From the cell containing the given text, extract its center point as [x, y] coordinate. 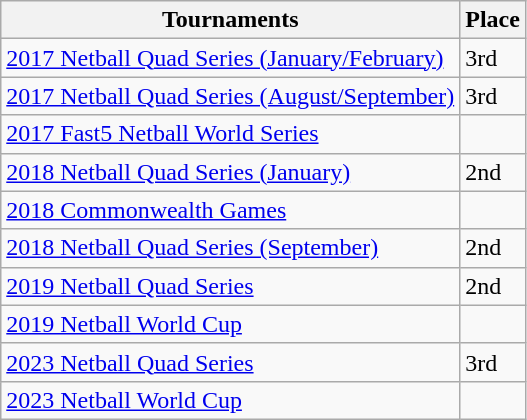
2018 Netball Quad Series (September) [230, 248]
2019 Netball Quad Series [230, 286]
2017 Fast5 Netball World Series [230, 134]
2017 Netball Quad Series (August/September) [230, 96]
Tournaments [230, 20]
Place [493, 20]
2023 Netball Quad Series [230, 362]
2018 Commonwealth Games [230, 210]
2018 Netball Quad Series (January) [230, 172]
2019 Netball World Cup [230, 324]
2023 Netball World Cup [230, 400]
2017 Netball Quad Series (January/February) [230, 58]
